Locate the cell with the specified text and output its (x, y) center coordinate. 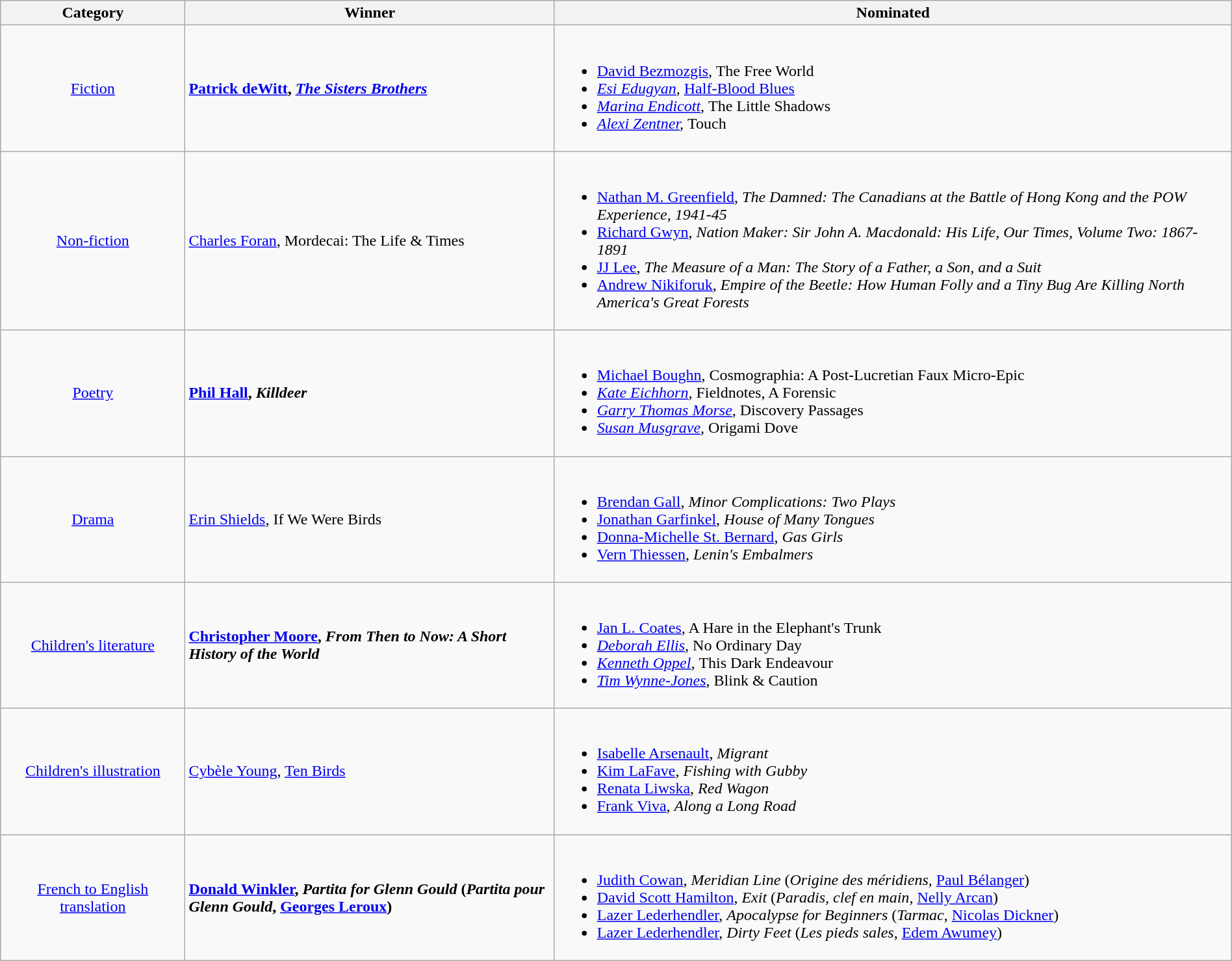
Patrick deWitt, The Sisters Brothers (370, 88)
Christopher Moore, From Then to Now: A Short History of the World (370, 645)
Cybèle Young, Ten Birds (370, 771)
Children's literature (93, 645)
Category (93, 13)
Children's illustration (93, 771)
Isabelle Arsenault, MigrantKim LaFave, Fishing with GubbyRenata Liwska, Red WagonFrank Viva, Along a Long Road (893, 771)
Fiction (93, 88)
Charles Foran, Mordecai: The Life & Times (370, 240)
Poetry (93, 393)
Non-fiction (93, 240)
Winner (370, 13)
David Bezmozgis, The Free WorldEsi Edugyan, Half-Blood BluesMarina Endicott, The Little ShadowsAlexi Zentner, Touch (893, 88)
French to English translation (93, 897)
Nominated (893, 13)
Phil Hall, Killdeer (370, 393)
Donald Winkler, Partita for Glenn Gould (Partita pour Glenn Gould, Georges Leroux) (370, 897)
Drama (93, 519)
Erin Shields, If We Were Birds (370, 519)
Jan L. Coates, A Hare in the Elephant's TrunkDeborah Ellis, No Ordinary DayKenneth Oppel, This Dark EndeavourTim Wynne-Jones, Blink & Caution (893, 645)
